Capture the cell that displays the provided text and extract its [x, y] central coordinate. 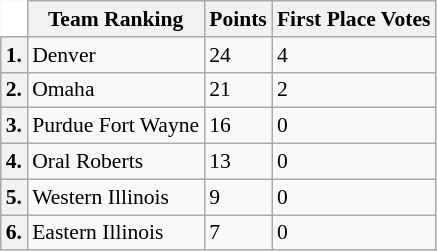
Team Ranking [116, 19]
Purdue Fort Wayne [116, 126]
5. [14, 197]
9 [238, 197]
6. [14, 233]
16 [238, 126]
24 [238, 55]
1. [14, 55]
Oral Roberts [116, 162]
4 [354, 55]
Omaha [116, 90]
3. [14, 126]
Points [238, 19]
2. [14, 90]
2 [354, 90]
7 [238, 233]
Eastern Illinois [116, 233]
Denver [116, 55]
4. [14, 162]
Western Illinois [116, 197]
13 [238, 162]
First Place Votes [354, 19]
21 [238, 90]
